Provide the (x, y) coordinate of the cell's center where the given text is located.  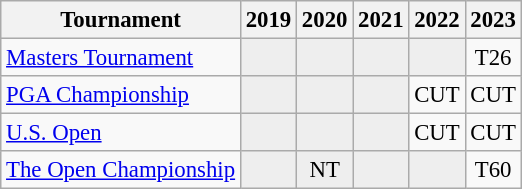
Masters Tournament (121, 58)
2022 (437, 20)
Tournament (121, 20)
PGA Championship (121, 95)
2019 (268, 20)
NT (325, 170)
The Open Championship (121, 170)
2021 (381, 20)
2023 (493, 20)
2020 (325, 20)
U.S. Open (121, 133)
T26 (493, 58)
T60 (493, 170)
